Capture the cell that displays the provided text and extract its (X, Y) central coordinate. 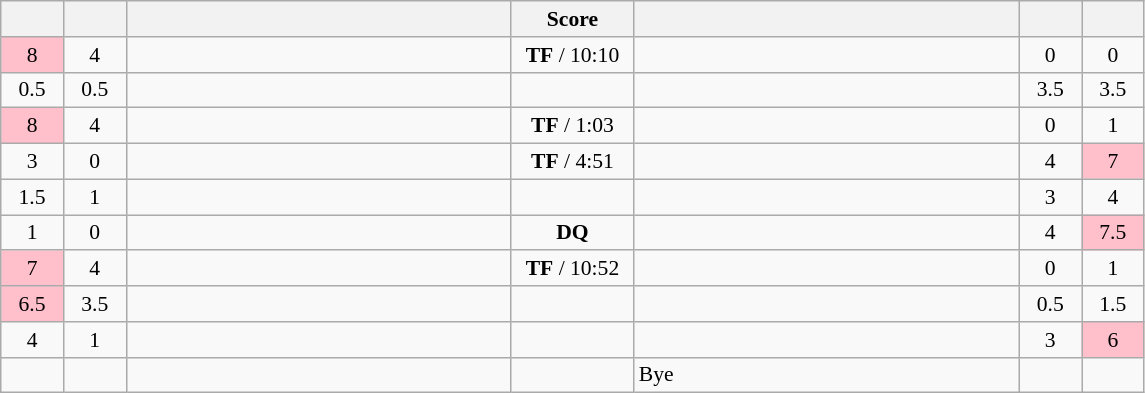
6.5 (32, 304)
TF / 4:51 (572, 162)
DQ (572, 233)
TF / 10:52 (572, 269)
Bye (826, 375)
TF / 1:03 (572, 126)
7.5 (1114, 233)
TF / 10:10 (572, 55)
Score (572, 19)
6 (1114, 340)
